Return the [x, y] coordinate for the center point of the cell that contains the specified text.  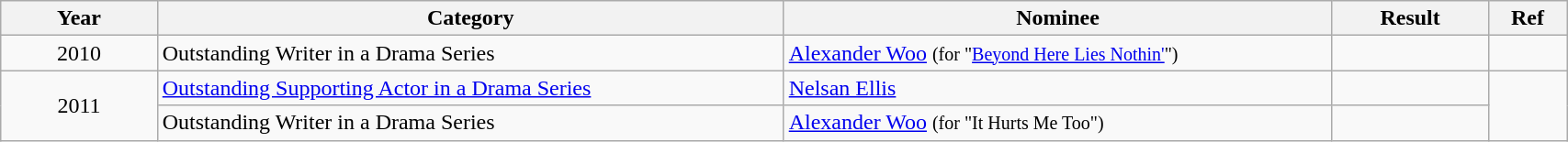
2011 [79, 105]
2010 [79, 53]
Outstanding Supporting Actor in a Drama Series [470, 88]
Year [79, 18]
Category [470, 18]
Nominee [1058, 18]
Alexander Woo (for "It Hurts Me Too") [1058, 123]
Nelsan Ellis [1058, 88]
Ref [1527, 18]
Alexander Woo (for "Beyond Here Lies Nothin'") [1058, 53]
Result [1410, 18]
